Capture the cell that displays the provided text and extract its [X, Y] central coordinate. 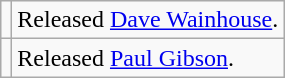
Released Paul Gibson. [148, 58]
Released Dave Wainhouse. [148, 20]
